Detect which cell encompasses the target text, then output its [X, Y] center coordinate. 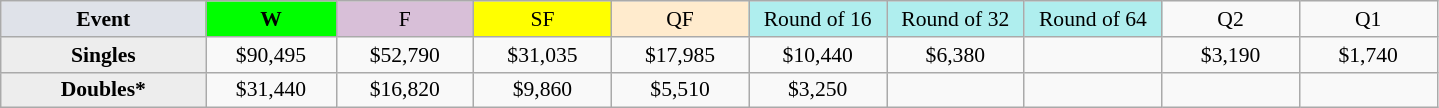
$31,440 [271, 90]
$6,380 [955, 55]
Round of 32 [955, 19]
$10,440 [818, 55]
$52,790 [405, 55]
QF [680, 19]
Round of 64 [1093, 19]
$5,510 [680, 90]
SF [543, 19]
Event [104, 19]
Q2 [1231, 19]
Doubles* [104, 90]
$31,035 [543, 55]
$3,250 [818, 90]
$16,820 [405, 90]
Q1 [1368, 19]
W [271, 19]
Singles [104, 55]
F [405, 19]
$3,190 [1231, 55]
Round of 16 [818, 19]
$1,740 [1368, 55]
$9,860 [543, 90]
$17,985 [680, 55]
$90,495 [271, 55]
